Return the (X, Y) coordinate for the center point of the cell that contains the specified text.  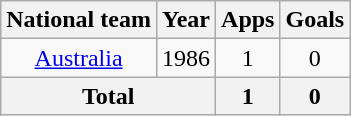
Australia (79, 58)
Goals (315, 20)
1986 (186, 58)
Total (108, 96)
Year (186, 20)
National team (79, 20)
Apps (248, 20)
